Pinpoint the cell where the given text exists, returning its (x, y) midpoint coordinate. 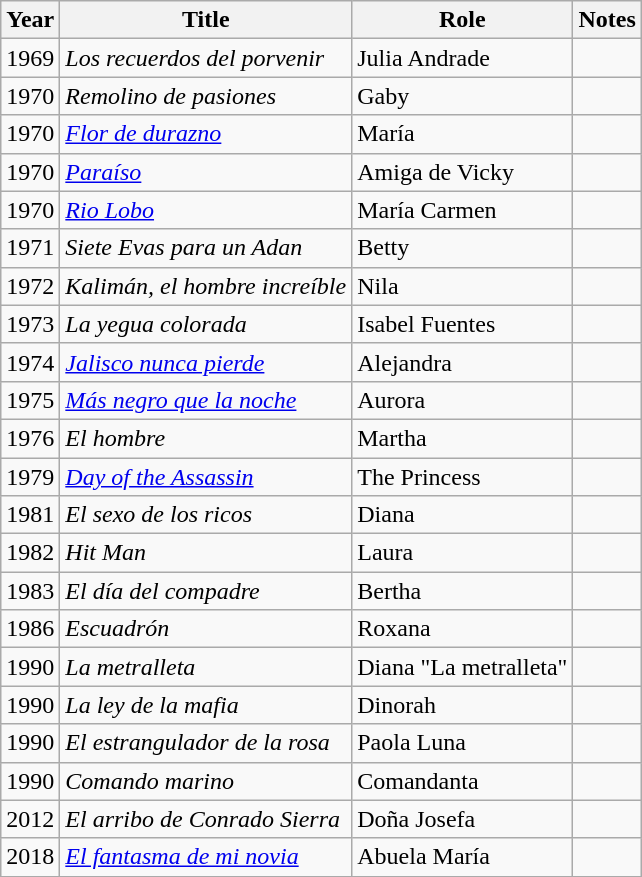
Paola Luna (462, 743)
1979 (30, 477)
1975 (30, 400)
Doña Josefa (462, 819)
Day of the Assassin (206, 477)
Nila (462, 286)
1969 (30, 58)
Escuadrón (206, 629)
1973 (30, 324)
Más negro que la noche (206, 400)
Roxana (462, 629)
Laura (462, 553)
Aurora (462, 400)
El fantasma de mi novia (206, 857)
1971 (30, 248)
Remolino de pasiones (206, 96)
Martha (462, 438)
Amiga de Vicky (462, 172)
2012 (30, 819)
El arribo de Conrado Sierra (206, 819)
1986 (30, 629)
Gaby (462, 96)
Comando marino (206, 781)
El estrangulador de la rosa (206, 743)
2018 (30, 857)
Julia Andrade (462, 58)
Hit Man (206, 553)
Los recuerdos del porvenir (206, 58)
Role (462, 20)
La ley de la mafia (206, 705)
1974 (30, 362)
Comandanta (462, 781)
Rio Lobo (206, 210)
María Carmen (462, 210)
Kalimán, el hombre increíble (206, 286)
El día del compadre (206, 591)
La yegua colorada (206, 324)
Isabel Fuentes (462, 324)
The Princess (462, 477)
1983 (30, 591)
Jalisco nunca pierde (206, 362)
1976 (30, 438)
Betty (462, 248)
Paraíso (206, 172)
Flor de durazno (206, 134)
1982 (30, 553)
Abuela María (462, 857)
Diana "La metralleta" (462, 667)
La metralleta (206, 667)
Notes (607, 20)
Alejandra (462, 362)
El hombre (206, 438)
María (462, 134)
Bertha (462, 591)
Dinorah (462, 705)
Siete Evas para un Adan (206, 248)
Title (206, 20)
Diana (462, 515)
1981 (30, 515)
1972 (30, 286)
El sexo de los ricos (206, 515)
Year (30, 20)
